Identify which cell holds the provided text, then report its [x, y] central coordinate. 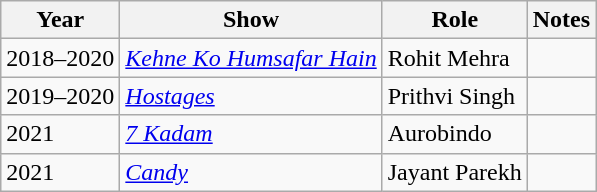
Jayant Parekh [454, 172]
Candy [251, 172]
2018–2020 [60, 58]
Aurobindo [454, 134]
Show [251, 20]
Rohit Mehra [454, 58]
Prithvi Singh [454, 96]
Role [454, 20]
Year [60, 20]
Kehne Ko Humsafar Hain [251, 58]
Hostages [251, 96]
Notes [561, 20]
2019–2020 [60, 96]
7 Kadam [251, 134]
